Scan for the cell matching the given text and deliver its [X, Y] coordinate at center. 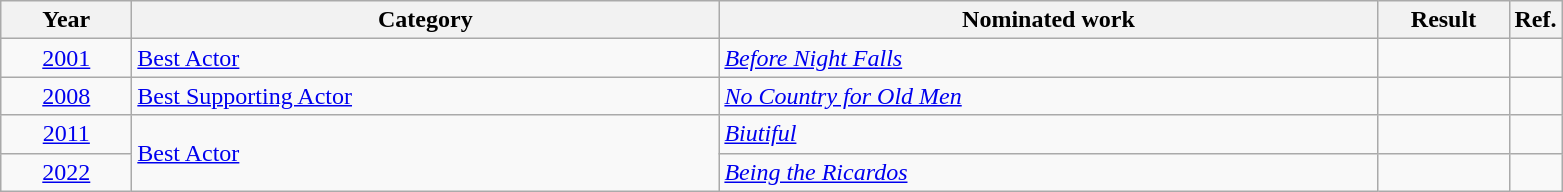
Nominated work [1048, 20]
Biutiful [1048, 134]
Ref. [1536, 20]
No Country for Old Men [1048, 96]
Before Night Falls [1048, 58]
2022 [66, 172]
2011 [66, 134]
Best Supporting Actor [426, 96]
Result [1444, 20]
Category [426, 20]
2008 [66, 96]
Being the Ricardos [1048, 172]
Year [66, 20]
2001 [66, 58]
